Search for the cell housing the specified text and yield its (X, Y) center coordinate. 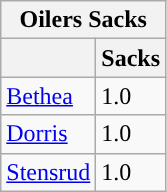
Bethea (48, 96)
Dorris (48, 134)
Stensrud (48, 172)
Oilers Sacks (84, 20)
Sacks (131, 58)
